From the cell containing the given text, extract its center point as (X, Y) coordinate. 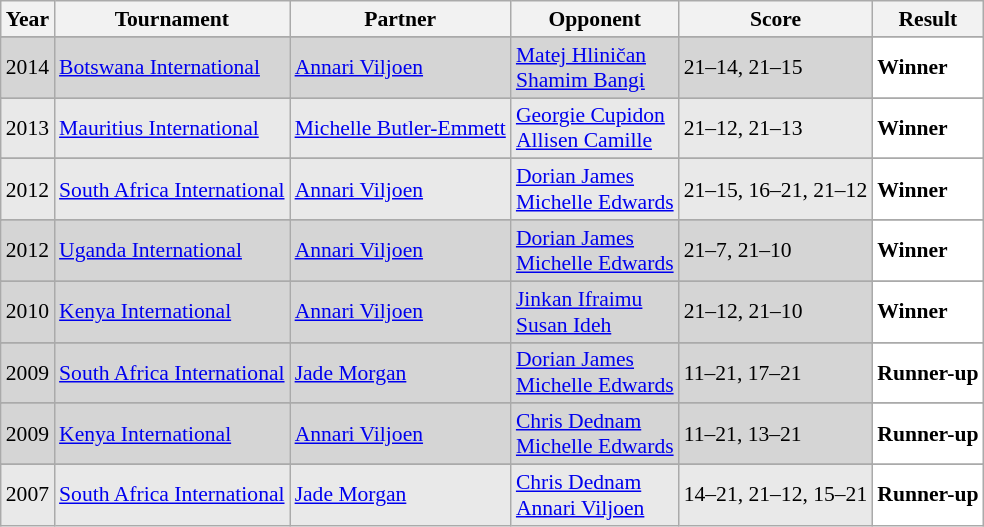
Chris Dednam Annari Viljoen (595, 496)
11–21, 17–21 (776, 372)
Opponent (595, 19)
Partner (400, 19)
Uganda International (172, 250)
Score (776, 19)
11–21, 13–21 (776, 434)
21–12, 21–10 (776, 312)
Matej Hliničan Shamim Bangi (595, 68)
14–21, 21–12, 15–21 (776, 496)
21–12, 21–13 (776, 128)
Michelle Butler-Emmett (400, 128)
Mauritius International (172, 128)
2013 (28, 128)
Chris Dednam Michelle Edwards (595, 434)
2007 (28, 496)
Botswana International (172, 68)
21–7, 21–10 (776, 250)
2014 (28, 68)
Year (28, 19)
Jinkan Ifraimu Susan Ideh (595, 312)
Georgie Cupidon Allisen Camille (595, 128)
2010 (28, 312)
21–15, 16–21, 21–12 (776, 190)
Result (928, 19)
Tournament (172, 19)
21–14, 21–15 (776, 68)
